For the text-containing cell, return its midpoint in [X, Y] coordinate format. 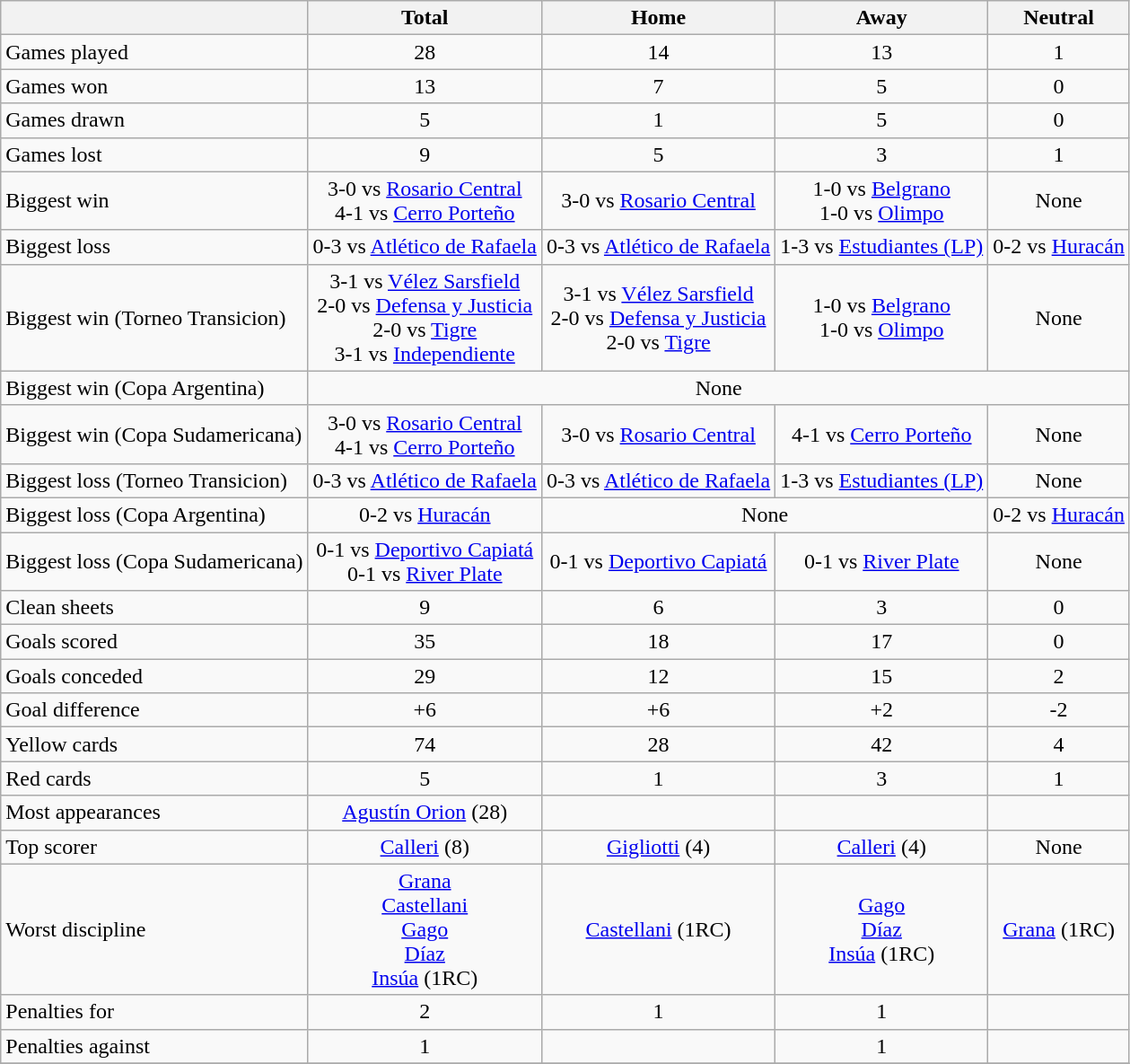
Biggest win [154, 201]
4 [1059, 744]
3-1 vs Vélez Sarsfield 2-0 vs Defensa y Justicia 2-0 vs Tigre3-1 vs Independiente [425, 318]
Biggest win (Copa Sudamericana) [154, 435]
Grana CastellaniGagoDíazInsúa (1RC) [425, 929]
Penalties against [154, 1046]
Biggest loss (Copa Argentina) [154, 514]
0-1 vs River Plate [881, 560]
Games lost [154, 154]
3-1 vs Vélez Sarsfield 2-0 vs Defensa y Justicia 2-0 vs Tigre [658, 318]
Castellani (1RC) [658, 929]
0-1 vs Deportivo Capiatá [658, 560]
Top scorer [154, 847]
4-1 vs Cerro Porteño [881, 435]
Biggest loss (Copa Sudamericana) [154, 560]
Biggest loss (Torneo Transicion) [154, 480]
Goals conceded [154, 676]
Games won [154, 86]
14 [658, 52]
35 [425, 642]
6 [658, 608]
Goals scored [154, 642]
Biggest win (Copa Argentina) [154, 388]
Clean sheets [154, 608]
Most appearances [154, 813]
1-0 vs Belgrano1-0 vs Olimpo [881, 201]
0-1 vs Deportivo Capiatá0-1 vs River Plate [425, 560]
+2 [881, 710]
Penalties for [154, 1012]
Agustín Orion (28) [425, 813]
Red cards [154, 778]
GagoDíazInsúa (1RC) [881, 929]
42 [881, 744]
Gigliotti (4) [658, 847]
7 [658, 86]
29 [425, 676]
Calleri (4) [881, 847]
Neutral [1059, 18]
Goal difference [154, 710]
1-0 vs Belgrano 1-0 vs Olimpo [881, 318]
Grana (1RC) [1059, 929]
Games drawn [154, 120]
Biggest loss [154, 247]
18 [658, 642]
Worst discipline [154, 929]
15 [881, 676]
17 [881, 642]
Yellow cards [154, 744]
Calleri (8) [425, 847]
Biggest win (Torneo Transicion) [154, 318]
74 [425, 744]
Away [881, 18]
Games played [154, 52]
Home [658, 18]
Total [425, 18]
-2 [1059, 710]
12 [658, 676]
